Determine the [x, y] coordinate at the center of the cell enclosing the given text.  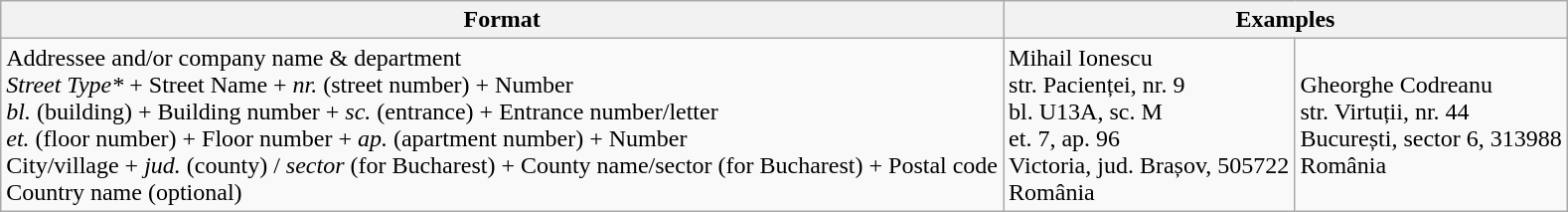
Gheorghe Codreanustr. Virtuții, nr. 44 București, sector 6, 313988România [1431, 125]
Format [503, 20]
Examples [1286, 20]
Mihail Ionescustr. Pacienței, nr. 9 bl. U13A, sc. Met. 7, ap. 96Victoria, jud. Brașov, 505722România [1149, 125]
